Identify which cell holds the provided text, then report its [X, Y] central coordinate. 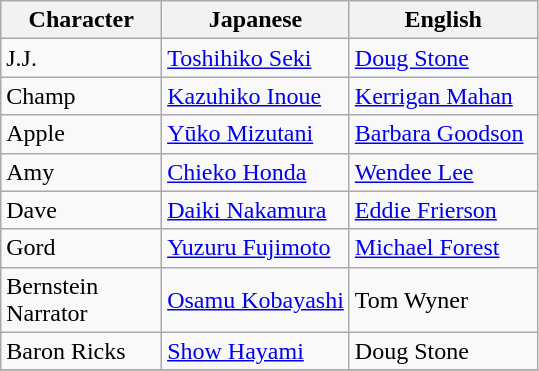
Dave [82, 210]
Character [82, 20]
BernsteinNarrator [82, 300]
Show Hayami [256, 351]
Baron Ricks [82, 351]
Chieko Honda [256, 172]
Michael Forest [443, 248]
Amy [82, 172]
Japanese [256, 20]
Yūko Mizutani [256, 134]
Wendee Lee [443, 172]
Apple [82, 134]
Eddie Frierson [443, 210]
J.J. [82, 58]
Champ [82, 96]
Osamu Kobayashi [256, 300]
Kazuhiko Inoue [256, 96]
Tom Wyner [443, 300]
Gord [82, 248]
Daiki Nakamura [256, 210]
Kerrigan Mahan [443, 96]
Yuzuru Fujimoto [256, 248]
English [443, 20]
Barbara Goodson [443, 134]
Toshihiko Seki [256, 58]
